Extract the (x, y) coordinate from the center of the cell holding the provided text.  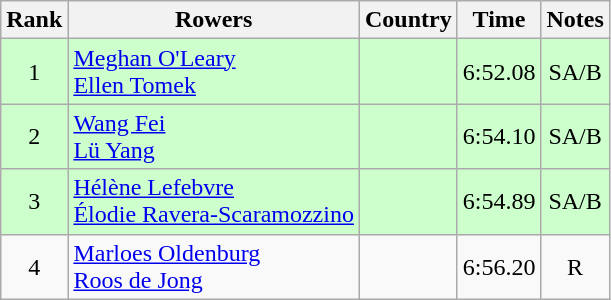
Country (408, 20)
6:52.08 (499, 72)
Rowers (214, 20)
6:54.89 (499, 202)
Time (499, 20)
Notes (575, 20)
6:54.10 (499, 136)
Marloes OldenburgRoos de Jong (214, 266)
4 (34, 266)
Hélène LefebvreÉlodie Ravera-Scaramozzino (214, 202)
6:56.20 (499, 266)
Wang FeiLü Yang (214, 136)
Rank (34, 20)
1 (34, 72)
2 (34, 136)
3 (34, 202)
Meghan O'LearyEllen Tomek (214, 72)
R (575, 266)
